Return the [X, Y] coordinate for the center point of the cell that contains the specified text.  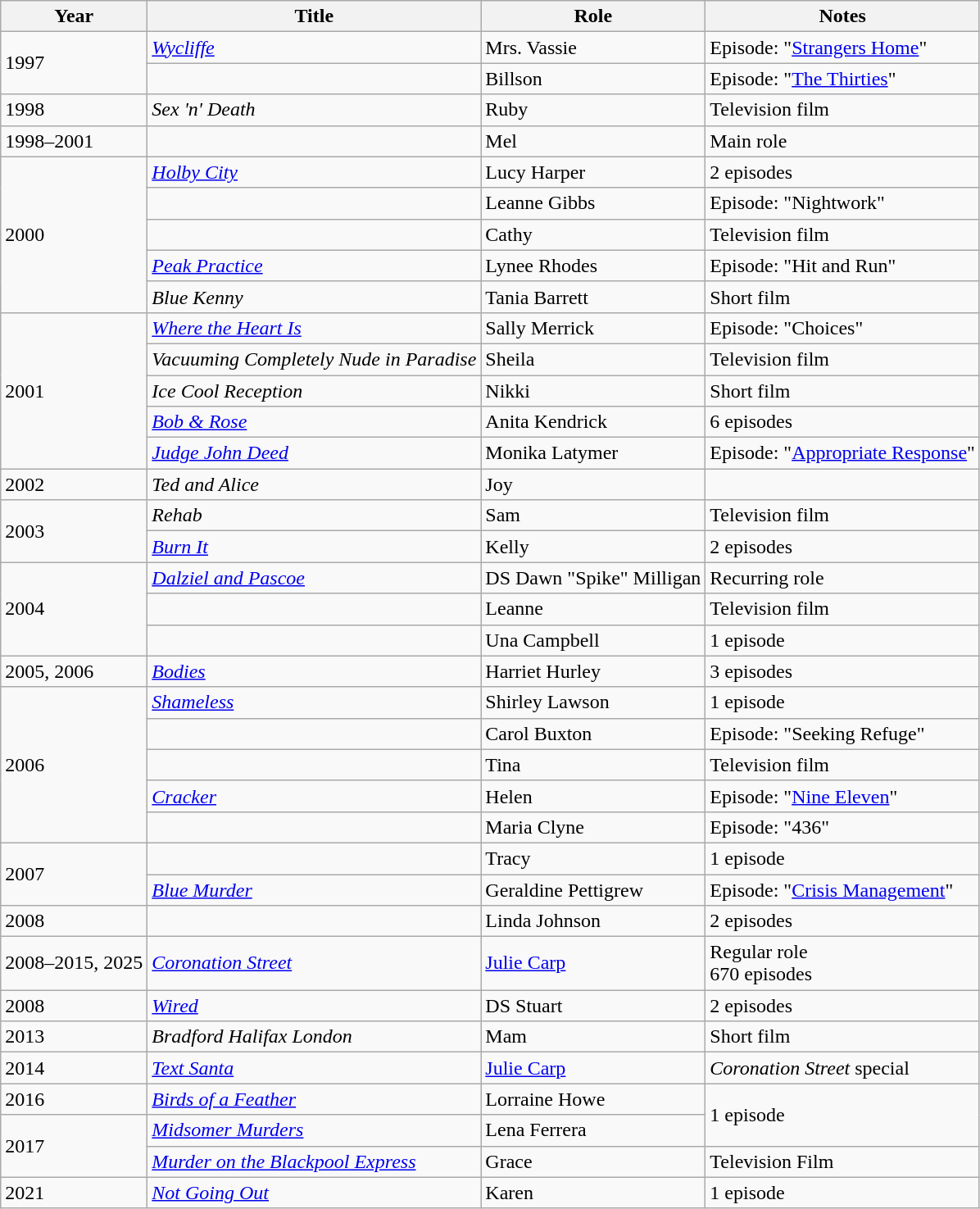
2002 [74, 484]
Lena Ferrera [593, 1130]
Joy [593, 484]
Sheila [593, 359]
Sex 'n' Death [315, 110]
Mam [593, 1037]
Monika Latymer [593, 453]
Linda Johnson [593, 921]
2016 [74, 1099]
Episode: "Crisis Management" [842, 889]
1997 [74, 63]
2004 [74, 609]
DS Stuart [593, 1006]
Mrs. Vassie [593, 48]
Karen [593, 1193]
Murder on the Blackpool Express [315, 1161]
2013 [74, 1037]
Billson [593, 79]
2000 [74, 234]
Ice Cool Reception [315, 391]
Episode: "Hit and Run" [842, 266]
Vacuuming Completely Nude in Paradise [315, 359]
Anita Kendrick [593, 422]
Leanne Gibbs [593, 203]
Year [74, 16]
Where the Heart Is [315, 328]
Carol Buxton [593, 734]
Blue Kenny [315, 297]
Tracy [593, 858]
Role [593, 16]
Tina [593, 765]
Una Campbell [593, 640]
Main role [842, 141]
Episode: "436" [842, 827]
Notes [842, 16]
Lynee Rhodes [593, 266]
Sally Merrick [593, 328]
Bob & Rose [315, 422]
Cracker [315, 796]
2006 [74, 765]
Wycliffe [315, 48]
2003 [74, 531]
Episode: "Strangers Home" [842, 48]
Burn It [315, 547]
Title [315, 16]
Cathy [593, 234]
Recurring role [842, 578]
Coronation Street special [842, 1068]
Episode: "Choices" [842, 328]
Leanne [593, 609]
Maria Clyne [593, 827]
1998–2001 [74, 141]
Kelly [593, 547]
Blue Murder [315, 889]
Lorraine Howe [593, 1099]
Episode: "Seeking Refuge" [842, 734]
Ruby [593, 110]
Nikki [593, 391]
2007 [74, 874]
Bodies [315, 671]
2021 [74, 1193]
3 episodes [842, 671]
Television Film [842, 1161]
Tania Barrett [593, 297]
Bradford Halifax London [315, 1037]
1998 [74, 110]
Wired [315, 1006]
Judge John Deed [315, 453]
Geraldine Pettigrew [593, 889]
Mel [593, 141]
2014 [74, 1068]
Midsomer Murders [315, 1130]
Holby City [315, 172]
Grace [593, 1161]
Sam [593, 516]
2005, 2006 [74, 671]
6 episodes [842, 422]
2017 [74, 1146]
Episode: "Nightwork" [842, 203]
Peak Practice [315, 266]
Coronation Street [315, 964]
DS Dawn "Spike" Milligan [593, 578]
Shameless [315, 702]
Ted and Alice [315, 484]
Episode: "Appropriate Response" [842, 453]
Episode: "Nine Eleven" [842, 796]
Not Going Out [315, 1193]
2001 [74, 390]
Regular role 670 episodes [842, 964]
Lucy Harper [593, 172]
Harriet Hurley [593, 671]
Rehab [315, 516]
Episode: "The Thirties" [842, 79]
2008–2015, 2025 [74, 964]
Dalziel and Pascoe [315, 578]
Text Santa [315, 1068]
Helen [593, 796]
Birds of a Feather [315, 1099]
Shirley Lawson [593, 702]
